Determine the (x, y) coordinate at the center of the cell enclosing the given text.  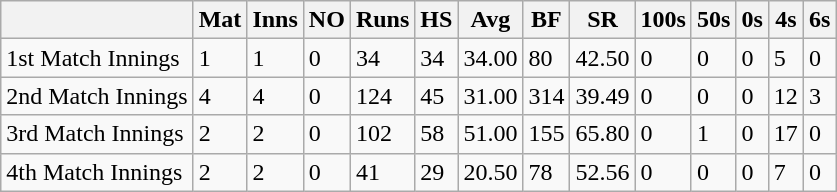
100s (663, 20)
Mat (220, 20)
102 (382, 134)
1st Match Innings (97, 58)
Runs (382, 20)
51.00 (490, 134)
31.00 (490, 96)
4s (786, 20)
39.49 (602, 96)
29 (436, 172)
58 (436, 134)
314 (546, 96)
20.50 (490, 172)
HS (436, 20)
17 (786, 134)
Avg (490, 20)
7 (786, 172)
0s (752, 20)
2nd Match Innings (97, 96)
80 (546, 58)
124 (382, 96)
50s (713, 20)
42.50 (602, 58)
52.56 (602, 172)
155 (546, 134)
12 (786, 96)
3rd Match Innings (97, 134)
34.00 (490, 58)
5 (786, 58)
4th Match Innings (97, 172)
6s (819, 20)
45 (436, 96)
78 (546, 172)
Inns (275, 20)
65.80 (602, 134)
SR (602, 20)
NO (326, 20)
41 (382, 172)
BF (546, 20)
3 (819, 96)
